Identify which cell holds the provided text, then report its [x, y] central coordinate. 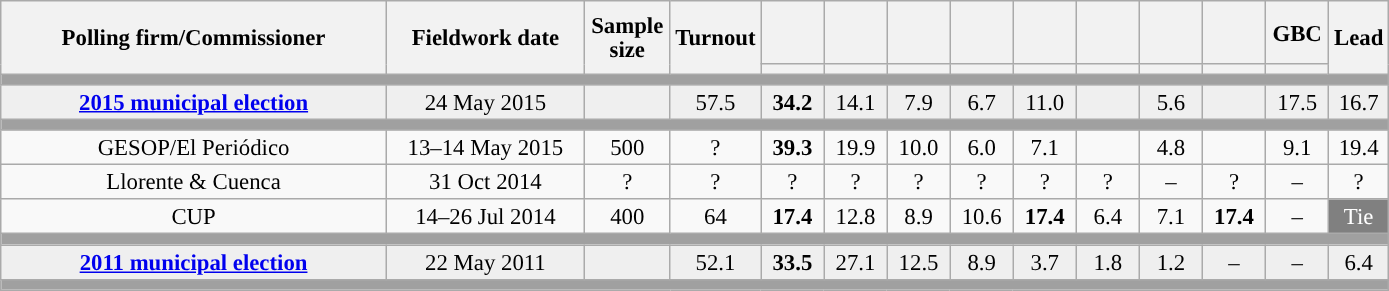
Lead [1359, 38]
6.7 [982, 102]
14.1 [856, 102]
Sample size [627, 38]
39.3 [792, 148]
33.5 [792, 262]
Fieldwork date [485, 38]
CUP [194, 218]
14–26 Jul 2014 [485, 218]
10.6 [982, 218]
5.6 [1170, 102]
31 Oct 2014 [485, 182]
2011 municipal election [194, 262]
12.5 [918, 262]
64 [716, 218]
10.0 [918, 148]
2015 municipal election [194, 102]
6.0 [982, 148]
GESOP/El Periódico [194, 148]
22 May 2011 [485, 262]
GBC [1298, 32]
16.7 [1359, 102]
19.9 [856, 148]
1.2 [1170, 262]
7.9 [918, 102]
13–14 May 2015 [485, 148]
Turnout [716, 38]
27.1 [856, 262]
Llorente & Cuenca [194, 182]
3.7 [1044, 262]
Tie [1359, 218]
400 [627, 218]
24 May 2015 [485, 102]
12.8 [856, 218]
34.2 [792, 102]
Polling firm/Commissioner [194, 38]
17.5 [1298, 102]
9.1 [1298, 148]
57.5 [716, 102]
11.0 [1044, 102]
4.8 [1170, 148]
500 [627, 148]
19.4 [1359, 148]
1.8 [1108, 262]
52.1 [716, 262]
